Extract the (x, y) coordinate from the center of the cell holding the provided text.  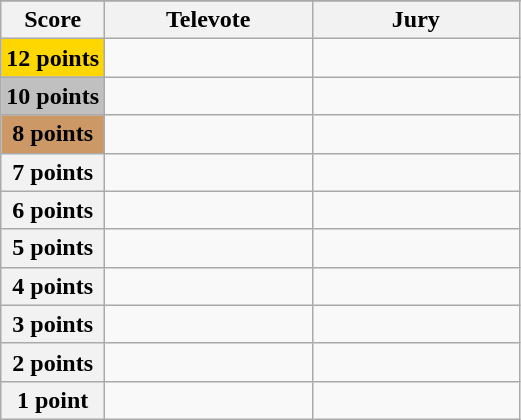
8 points (53, 134)
1 point (53, 400)
12 points (53, 58)
5 points (53, 248)
10 points (53, 96)
3 points (53, 324)
6 points (53, 210)
4 points (53, 286)
Score (53, 20)
7 points (53, 172)
Jury (416, 20)
2 points (53, 362)
Televote (209, 20)
